Return (X, Y) of the center of cell containing provided text 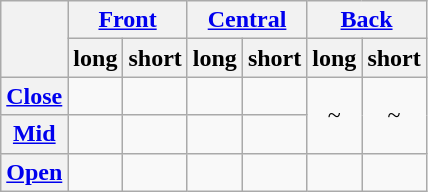
Central (246, 20)
Mid (34, 134)
Back (366, 20)
Front (128, 20)
Open (34, 172)
Close (34, 96)
